Capture the cell that displays the provided text and extract its (x, y) central coordinate. 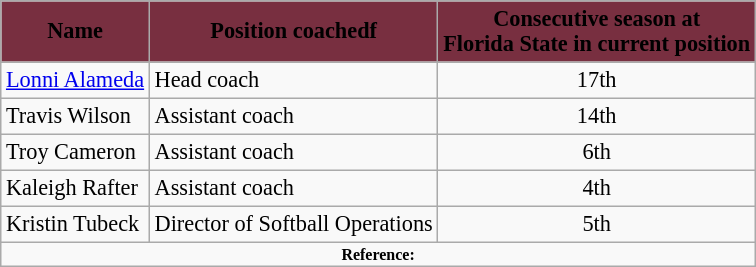
14th (596, 116)
Director of Softball Operations (294, 224)
Troy Cameron (76, 152)
Position coachedf (294, 32)
5th (596, 224)
Head coach (294, 80)
Lonni Alameda (76, 80)
Kaleigh Rafter (76, 188)
Travis Wilson (76, 116)
17th (596, 80)
6th (596, 152)
Reference: (378, 254)
Kristin Tubeck (76, 224)
4th (596, 188)
Name (76, 32)
Consecutive season atFlorida State in current position (596, 32)
